Locate the cell with the specified text and output its (X, Y) center coordinate. 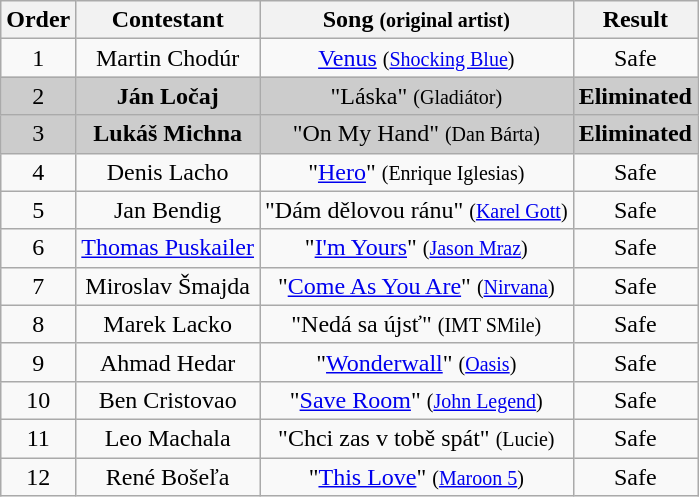
Ján Ločaj (168, 96)
"Dám dělovou ránu" (Karel Gott) (417, 210)
7 (38, 286)
8 (38, 324)
Song (original artist) (417, 20)
10 (38, 400)
Order (38, 20)
Marek Lacko (168, 324)
"Hero" (Enrique Iglesias) (417, 172)
"Come As You Are" (Nirvana) (417, 286)
"Save Room" (John Legend) (417, 400)
Contestant (168, 20)
Ahmad Hedar (168, 362)
Lukáš Michna (168, 134)
"Láska" (Gladiátor) (417, 96)
Thomas Puskailer (168, 248)
12 (38, 477)
"On My Hand" (Dan Bárta) (417, 134)
3 (38, 134)
Miroslav Šmajda (168, 286)
5 (38, 210)
"This Love" (Maroon 5) (417, 477)
"Chci zas v tobě spát" (Lucie) (417, 438)
Martin Chodúr (168, 58)
Denis Lacho (168, 172)
"I'm Yours" (Jason Mraz) (417, 248)
"Nedá sa újsť" (IMT SMile) (417, 324)
Leo Machala (168, 438)
2 (38, 96)
11 (38, 438)
Result (635, 20)
René Bošeľa (168, 477)
Jan Bendig (168, 210)
6 (38, 248)
1 (38, 58)
Ben Cristovao (168, 400)
"Wonderwall" (Oasis) (417, 362)
4 (38, 172)
Venus (Shocking Blue) (417, 58)
9 (38, 362)
